Extract the [X, Y] coordinate from the center of the cell holding the provided text.  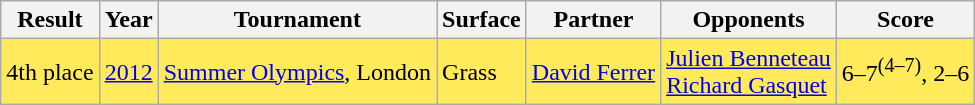
2012 [128, 72]
Opponents [749, 20]
Tournament [297, 20]
Summer Olympics, London [297, 72]
Year [128, 20]
Result [50, 20]
Partner [593, 20]
Grass [482, 72]
Score [905, 20]
4th place [50, 72]
David Ferrer [593, 72]
6–7(4–7), 2–6 [905, 72]
Surface [482, 20]
Julien Benneteau Richard Gasquet [749, 72]
